Search for the cell housing the specified text and yield its (x, y) center coordinate. 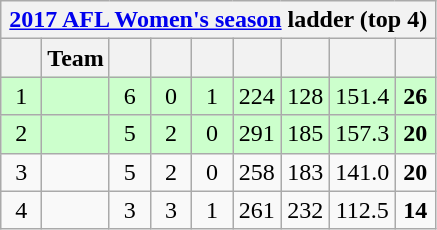
4 (22, 210)
157.3 (362, 134)
6 (130, 96)
185 (306, 134)
261 (258, 210)
291 (258, 134)
2017 AFL Women's season ladder (top 4) (218, 20)
128 (306, 96)
224 (258, 96)
151.4 (362, 96)
183 (306, 172)
14 (416, 210)
112.5 (362, 210)
232 (306, 210)
141.0 (362, 172)
Team (76, 58)
258 (258, 172)
26 (416, 96)
